Determine the [x, y] coordinate at the center of the cell enclosing the given text.  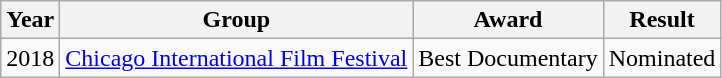
2018 [30, 58]
Year [30, 20]
Result [662, 20]
Chicago International Film Festival [236, 58]
Group [236, 20]
Best Documentary [508, 58]
Award [508, 20]
Nominated [662, 58]
